Locate the cell with the specified text and output its [x, y] center coordinate. 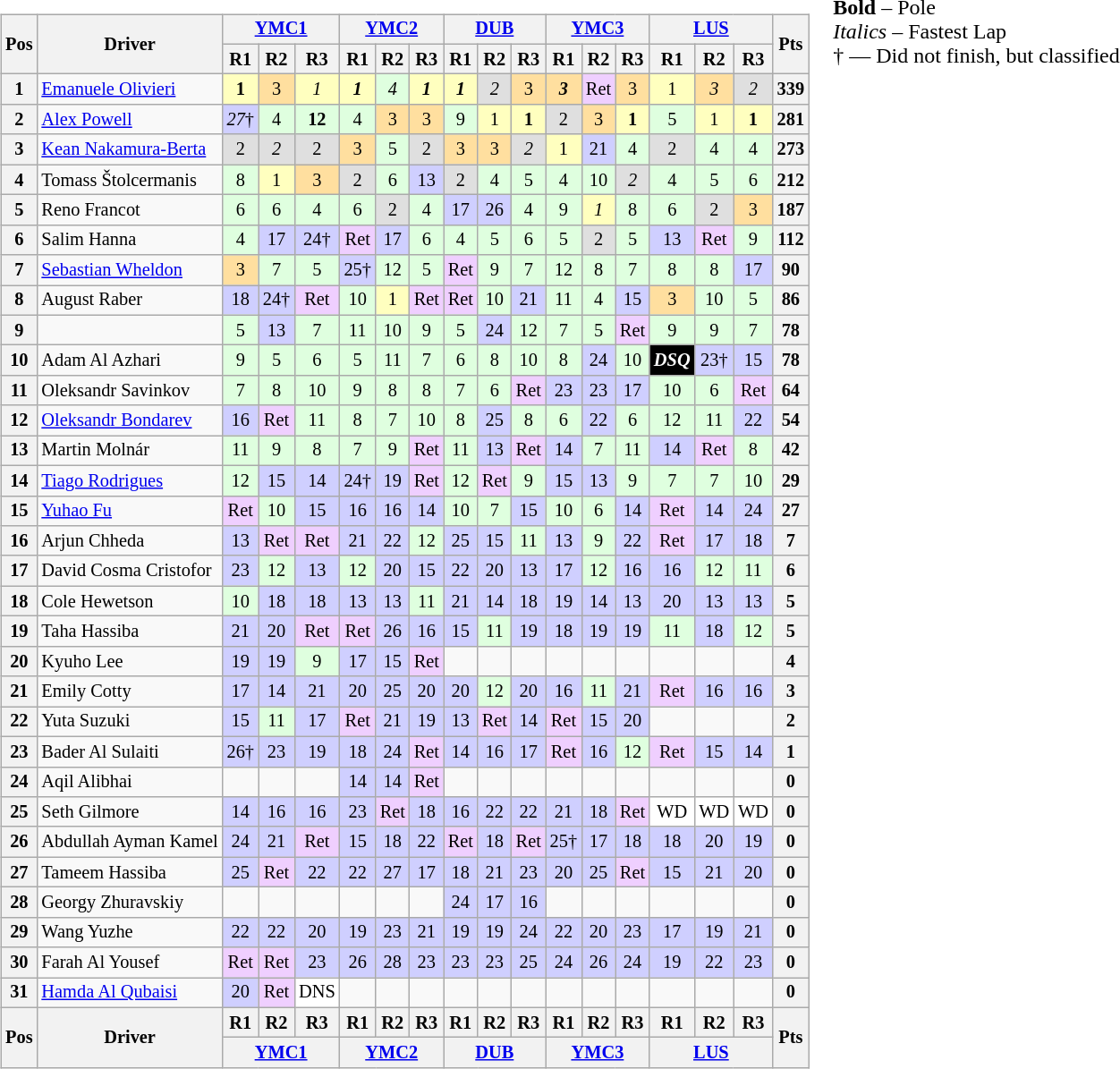
Adam Al Azhari [129, 361]
Oleksandr Savinkov [129, 391]
Hamda Al Qubaisi [129, 993]
Salim Hanna [129, 240]
86 [791, 301]
DSQ [672, 361]
187 [791, 210]
DNS [317, 993]
August Raber [129, 301]
Cole Hewetson [129, 601]
26† [241, 751]
27† [241, 120]
Emanuele Olivieri [129, 89]
112 [791, 240]
64 [791, 391]
Yuhao Fu [129, 511]
Yuta Suzuki [129, 722]
Sebastian Wheldon [129, 270]
Oleksandr Bondarev [129, 420]
339 [791, 89]
273 [791, 149]
Georgy Zhuravskiy [129, 903]
42 [791, 451]
23† [714, 361]
Emily Cotty [129, 691]
Abdullah Ayman Kamel [129, 842]
Tiago Rodrigues [129, 480]
Seth Gilmore [129, 812]
Reno Francot [129, 210]
Aqil Alibhai [129, 782]
Farah Al Yousef [129, 963]
90 [791, 270]
Taha Hassiba [129, 632]
54 [791, 420]
Martin Molnár [129, 451]
212 [791, 180]
Arjun Chheda [129, 541]
Bader Al Sulaiti [129, 751]
Alex Powell [129, 120]
Kean Nakamura-Berta [129, 149]
31 [19, 993]
281 [791, 120]
David Cosma Cristofor [129, 571]
Tomass Štolcermanis [129, 180]
Tameem Hassiba [129, 872]
Kyuho Lee [129, 661]
Wang Yuzhe [129, 932]
30 [19, 963]
